Determine the [X, Y] coordinate at the center of the cell enclosing the given text.  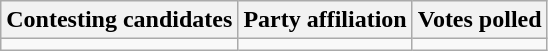
Votes polled [480, 20]
Party affiliation [325, 20]
Contesting candidates [120, 20]
